From the cell containing the given text, extract its center point as (x, y) coordinate. 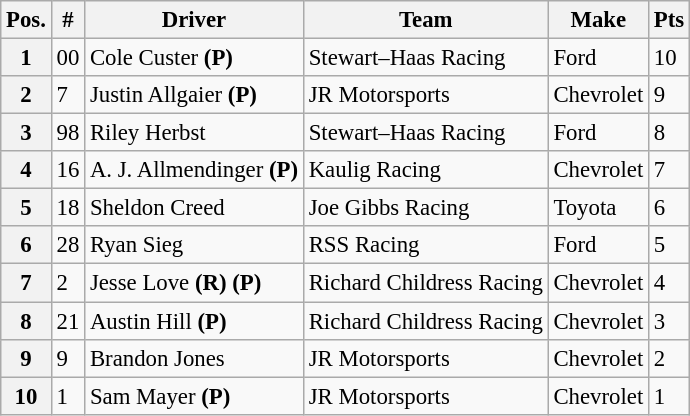
28 (68, 245)
Justin Allgaier (P) (194, 95)
Driver (194, 20)
# (68, 20)
Pts (670, 20)
Make (598, 20)
Cole Custer (P) (194, 58)
Pos. (26, 20)
21 (68, 321)
Brandon Jones (194, 358)
Austin Hill (P) (194, 321)
Sam Mayer (P) (194, 396)
Toyota (598, 208)
Kaulig Racing (426, 170)
Sheldon Creed (194, 208)
16 (68, 170)
Ryan Sieg (194, 245)
18 (68, 208)
Joe Gibbs Racing (426, 208)
Jesse Love (R) (P) (194, 283)
00 (68, 58)
Riley Herbst (194, 133)
A. J. Allmendinger (P) (194, 170)
Team (426, 20)
98 (68, 133)
RSS Racing (426, 245)
